Output the [x, y] coordinate of the center of the cell containing the given text.  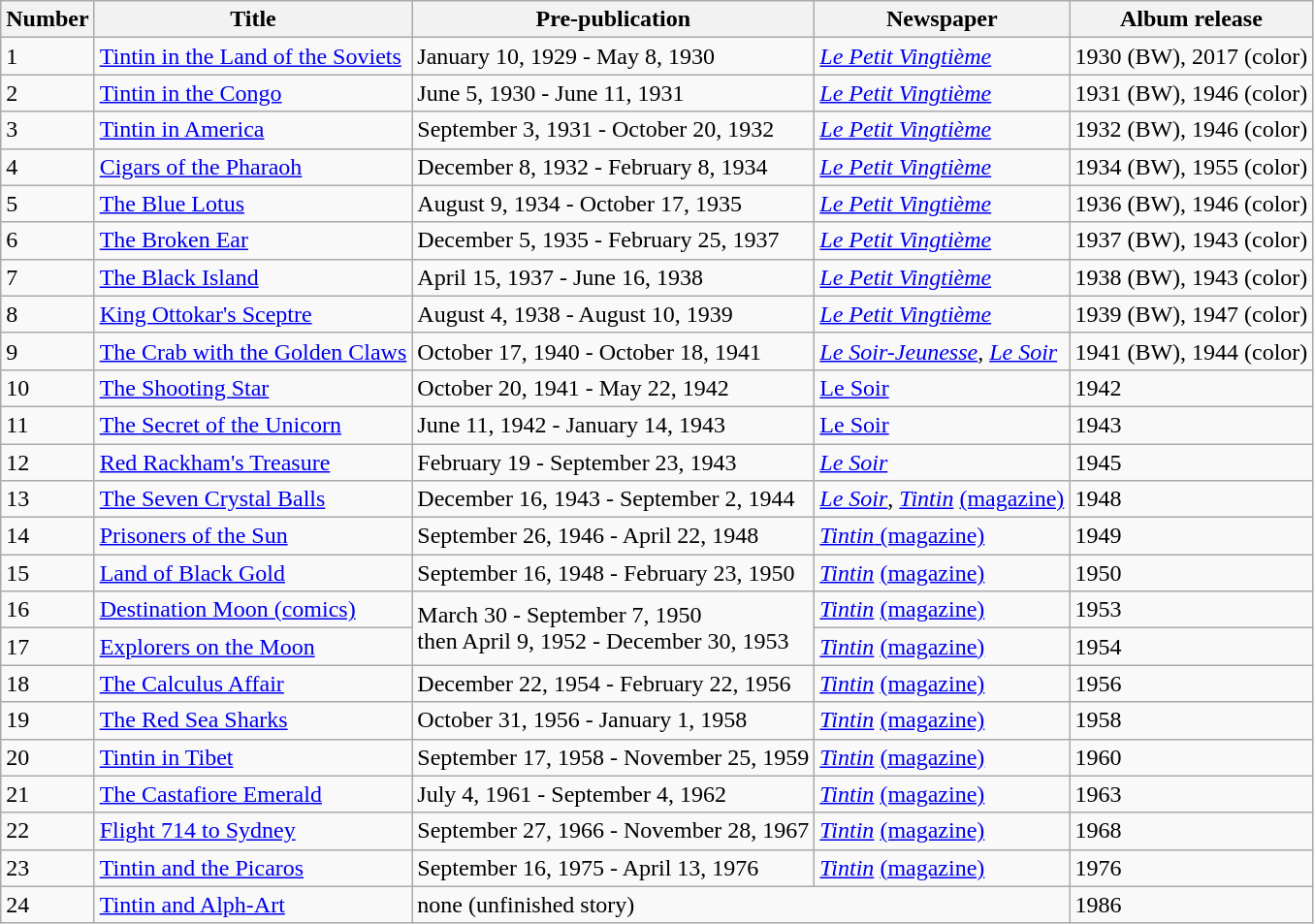
March 30 - September 7, 1950then April 9, 1952 - December 30, 1953 [613, 628]
1930 (BW), 2017 (color) [1191, 56]
July 4, 1961 - September 4, 1962 [613, 794]
1932 (BW), 1946 (color) [1191, 130]
December 5, 1935 - February 25, 1937 [613, 240]
Tintin and Alph-Art [253, 905]
Tintin and the Picaros [253, 868]
October 20, 1941 - May 22, 1942 [613, 388]
1938 (BW), 1943 (color) [1191, 277]
Tintin in Tibet [253, 757]
8 [48, 314]
24 [48, 905]
7 [48, 277]
Number [48, 19]
December 16, 1943 - September 2, 1944 [613, 499]
Tintin in the Land of the Soviets [253, 56]
1941 (BW), 1944 (color) [1191, 351]
21 [48, 794]
October 31, 1956 - January 1, 1958 [613, 720]
December 22, 1954 - February 22, 1956 [613, 684]
September 26, 1946 - April 22, 1948 [613, 536]
September 17, 1958 - November 25, 1959 [613, 757]
20 [48, 757]
December 8, 1932 - February 8, 1934 [613, 167]
The Blue Lotus [253, 204]
13 [48, 499]
16 [48, 610]
15 [48, 573]
Tintin in America [253, 130]
The Broken Ear [253, 240]
22 [48, 831]
Tintin in the Congo [253, 93]
2 [48, 93]
June 5, 1930 - June 11, 1931 [613, 93]
1949 [1191, 536]
Prisoners of the Sun [253, 536]
1950 [1191, 573]
Land of Black Gold [253, 573]
The Secret of the Unicorn [253, 425]
Le Soir, Tintin (magazine) [943, 499]
September 16, 1948 - February 23, 1950 [613, 573]
1958 [1191, 720]
1956 [1191, 684]
The Red Sea Sharks [253, 720]
1953 [1191, 610]
1976 [1191, 868]
February 19 - September 23, 1943 [613, 462]
1936 (BW), 1946 (color) [1191, 204]
Title [253, 19]
1954 [1191, 647]
1942 [1191, 388]
12 [48, 462]
The Crab with the Golden Claws [253, 351]
1945 [1191, 462]
1960 [1191, 757]
Album release [1191, 19]
none (unfinished story) [741, 905]
4 [48, 167]
Newspaper [943, 19]
1937 (BW), 1943 (color) [1191, 240]
1934 (BW), 1955 (color) [1191, 167]
Le Soir-Jeunesse, Le Soir [943, 351]
1948 [1191, 499]
April 15, 1937 - June 16, 1938 [613, 277]
King Ottokar's Sceptre [253, 314]
The Castafiore Emerald [253, 794]
10 [48, 388]
5 [48, 204]
The Shooting Star [253, 388]
The Seven Crystal Balls [253, 499]
17 [48, 647]
1939 (BW), 1947 (color) [1191, 314]
Cigars of the Pharaoh [253, 167]
The Calculus Affair [253, 684]
14 [48, 536]
9 [48, 351]
August 9, 1934 - October 17, 1935 [613, 204]
Flight 714 to Sydney [253, 831]
Pre-publication [613, 19]
1931 (BW), 1946 (color) [1191, 93]
September 16, 1975 - April 13, 1976 [613, 868]
Explorers on the Moon [253, 647]
6 [48, 240]
Destination Moon (comics) [253, 610]
1 [48, 56]
3 [48, 130]
The Black Island [253, 277]
1986 [1191, 905]
18 [48, 684]
October 17, 1940 - October 18, 1941 [613, 351]
January 10, 1929 - May 8, 1930 [613, 56]
23 [48, 868]
Red Rackham's Treasure [253, 462]
1968 [1191, 831]
September 27, 1966 - November 28, 1967 [613, 831]
August 4, 1938 - August 10, 1939 [613, 314]
September 3, 1931 - October 20, 1932 [613, 130]
11 [48, 425]
19 [48, 720]
1963 [1191, 794]
June 11, 1942 - January 14, 1943 [613, 425]
1943 [1191, 425]
